Identify which cell holds the provided text, then report its (x, y) central coordinate. 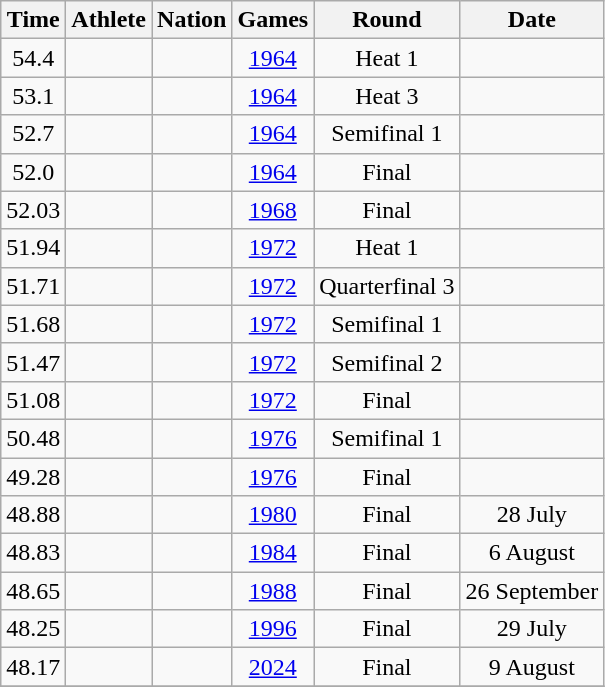
6 August (532, 553)
1996 (273, 629)
51.08 (34, 400)
48.88 (34, 515)
50.48 (34, 438)
9 August (532, 667)
Date (532, 20)
52.03 (34, 210)
28 July (532, 515)
52.7 (34, 134)
1968 (273, 210)
48.83 (34, 553)
26 September (532, 591)
Athlete (109, 20)
49.28 (34, 477)
51.71 (34, 286)
Heat 3 (387, 96)
Games (273, 20)
Time (34, 20)
54.4 (34, 58)
1984 (273, 553)
2024 (273, 667)
51.47 (34, 362)
Round (387, 20)
29 July (532, 629)
1980 (273, 515)
53.1 (34, 96)
Quarterfinal 3 (387, 286)
1988 (273, 591)
51.68 (34, 324)
Semifinal 2 (387, 362)
52.0 (34, 172)
48.65 (34, 591)
Nation (192, 20)
48.17 (34, 667)
51.94 (34, 248)
48.25 (34, 629)
